Locate the cell with the specified text and output its [X, Y] center coordinate. 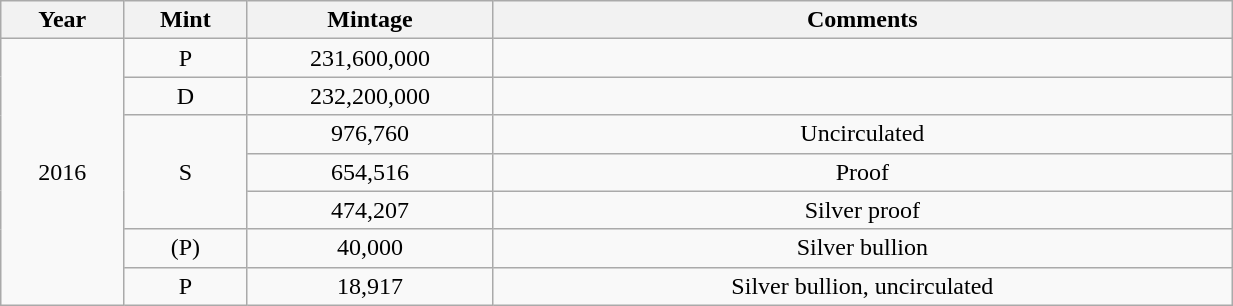
40,000 [370, 248]
Proof [862, 172]
2016 [62, 172]
Silver proof [862, 210]
Uncirculated [862, 134]
231,600,000 [370, 58]
Silver bullion, uncirculated [862, 286]
654,516 [370, 172]
Year [62, 20]
Silver bullion [862, 248]
D [186, 96]
232,200,000 [370, 96]
(P) [186, 248]
Mint [186, 20]
18,917 [370, 286]
Comments [862, 20]
S [186, 172]
976,760 [370, 134]
474,207 [370, 210]
Mintage [370, 20]
